Locate the cell with the specified text and output its [x, y] center coordinate. 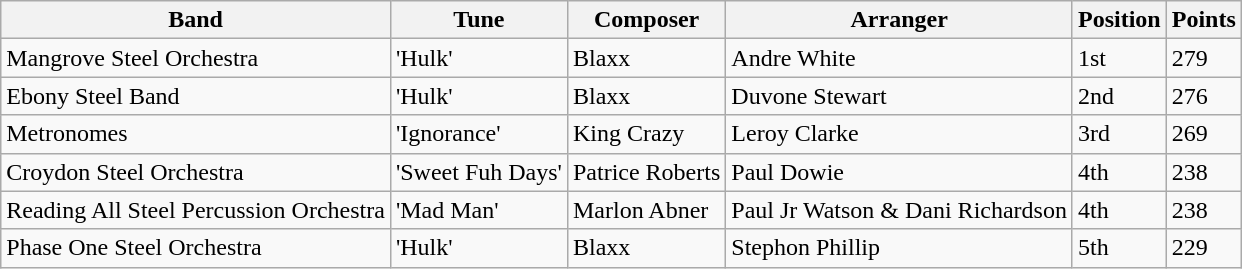
Arranger [900, 20]
3rd [1119, 134]
Ebony Steel Band [196, 96]
2nd [1119, 96]
Composer [646, 20]
5th [1119, 248]
1st [1119, 58]
Mangrove Steel Orchestra [196, 58]
276 [1204, 96]
Patrice Roberts [646, 172]
Band [196, 20]
Andre White [900, 58]
Croydon Steel Orchestra [196, 172]
Paul Dowie [900, 172]
King Crazy [646, 134]
Position [1119, 20]
Metronomes [196, 134]
Paul Jr Watson & Dani Richardson [900, 210]
Reading All Steel Percussion Orchestra [196, 210]
Phase One Steel Orchestra [196, 248]
Tune [478, 20]
Marlon Abner [646, 210]
Points [1204, 20]
279 [1204, 58]
Duvone Stewart [900, 96]
'Mad Man' [478, 210]
Leroy Clarke [900, 134]
'Ignorance' [478, 134]
'Sweet Fuh Days' [478, 172]
229 [1204, 248]
Stephon Phillip [900, 248]
269 [1204, 134]
